Detect which cell encompasses the target text, then output its [x, y] center coordinate. 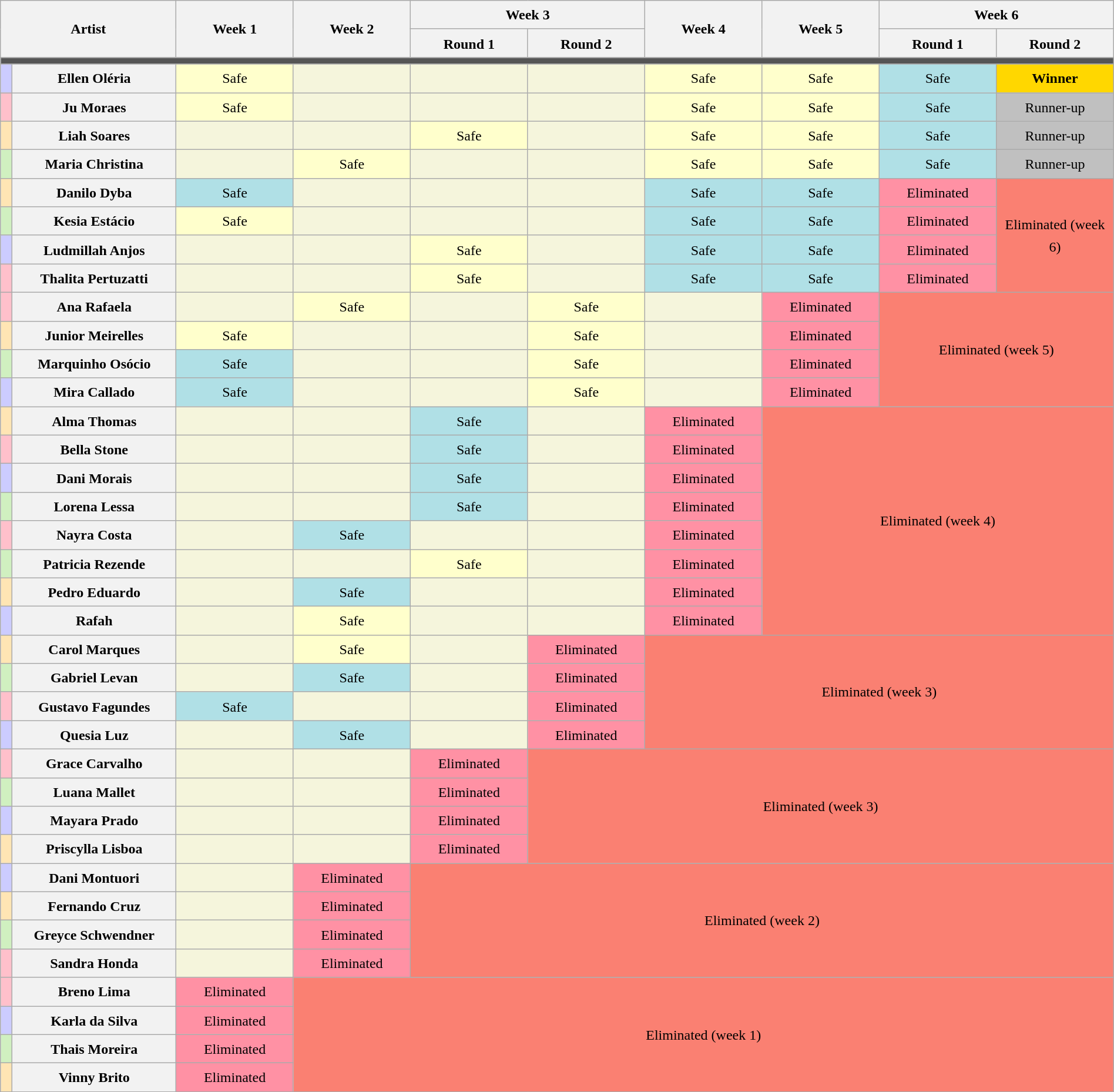
Mayara Prado [94, 820]
Dani Morais [94, 478]
Week 1 [235, 29]
Eliminated (week 4) [938, 521]
Eliminated (week 6) [1055, 235]
Karla da Silva [94, 1020]
Junior Meirelles [94, 335]
Maria Christina [94, 165]
Ellen Oléria [94, 79]
Breno Lima [94, 992]
Dani Montuori [94, 878]
Lorena Lessa [94, 507]
Ju Moraes [94, 107]
Gustavo Fagundes [94, 706]
Greyce Schwendner [94, 934]
Priscylla Lisboa [94, 849]
Nayra Costa [94, 535]
Thais Moreira [94, 1049]
Luana Mallet [94, 792]
Mira Callado [94, 393]
Pedro Eduardo [94, 592]
Week 3 [528, 15]
Rafah [94, 621]
Grace Carvalho [94, 763]
Week 5 [820, 29]
Vinny Brito [94, 1078]
Liah Soares [94, 135]
Ludmillah Anjos [94, 249]
Kesia Estácio [94, 221]
Gabriel Levan [94, 678]
Patricia Rezende [94, 563]
Fernando Cruz [94, 906]
Quesia Luz [94, 735]
Sandra Honda [94, 963]
Ana Rafaela [94, 307]
Artist [88, 29]
Danilo Dyba [94, 193]
Marquinho Osócio [94, 364]
Carol Marques [94, 649]
Week 2 [351, 29]
Eliminated (week 5) [996, 349]
Week 6 [996, 15]
Thalita Pertuzatti [94, 279]
Bella Stone [94, 449]
Alma Thomas [94, 421]
Week 4 [703, 29]
Winner [1055, 79]
Eliminated (week 1) [703, 1034]
Eliminated (week 2) [763, 920]
